Find where the given text appears and provide that cell's center as [x, y] coordinate. 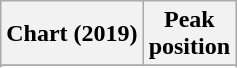
Chart (2019) [72, 34]
Peakposition [189, 34]
